Detect which cell encompasses the target text, then output its (X, Y) center coordinate. 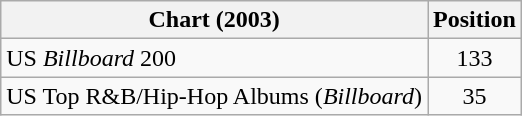
Chart (2003) (214, 20)
US Top R&B/Hip-Hop Albums (Billboard) (214, 96)
133 (475, 58)
35 (475, 96)
Position (475, 20)
US Billboard 200 (214, 58)
